Pinpoint the cell where the given text exists, returning its [X, Y] midpoint coordinate. 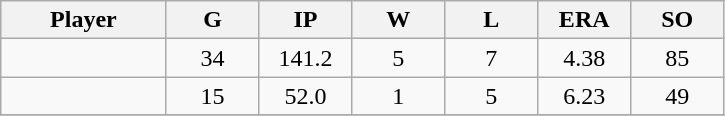
IP [306, 20]
15 [212, 96]
4.38 [584, 58]
SO [678, 20]
141.2 [306, 58]
Player [84, 20]
1 [398, 96]
L [492, 20]
G [212, 20]
6.23 [584, 96]
W [398, 20]
49 [678, 96]
34 [212, 58]
ERA [584, 20]
52.0 [306, 96]
7 [492, 58]
85 [678, 58]
